For the text-containing cell, return its midpoint in (X, Y) coordinate format. 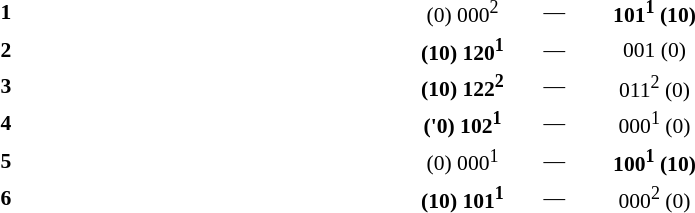
(10) 1201 (462, 49)
(10) 1222 (462, 86)
('0) 1021 (462, 124)
(0) 0001 (462, 161)
